Extract the (x, y) coordinate from the center of the cell holding the provided text.  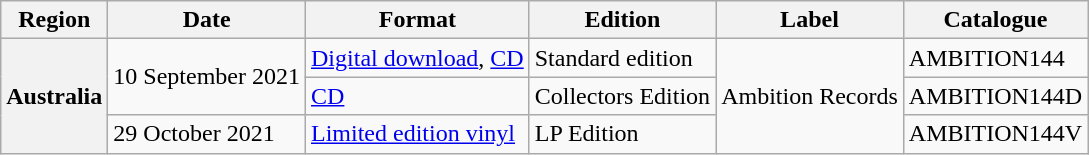
Edition (622, 20)
AMBITION144D (995, 96)
CD (418, 96)
Date (207, 20)
29 October 2021 (207, 134)
Region (54, 20)
AMBITION144 (995, 58)
Format (418, 20)
Australia (54, 96)
Catalogue (995, 20)
Limited edition vinyl (418, 134)
Label (810, 20)
Ambition Records (810, 96)
Collectors Edition (622, 96)
Digital download, CD (418, 58)
Standard edition (622, 58)
LP Edition (622, 134)
AMBITION144V (995, 134)
10 September 2021 (207, 77)
